Pinpoint the cell where the given text exists, returning its [x, y] midpoint coordinate. 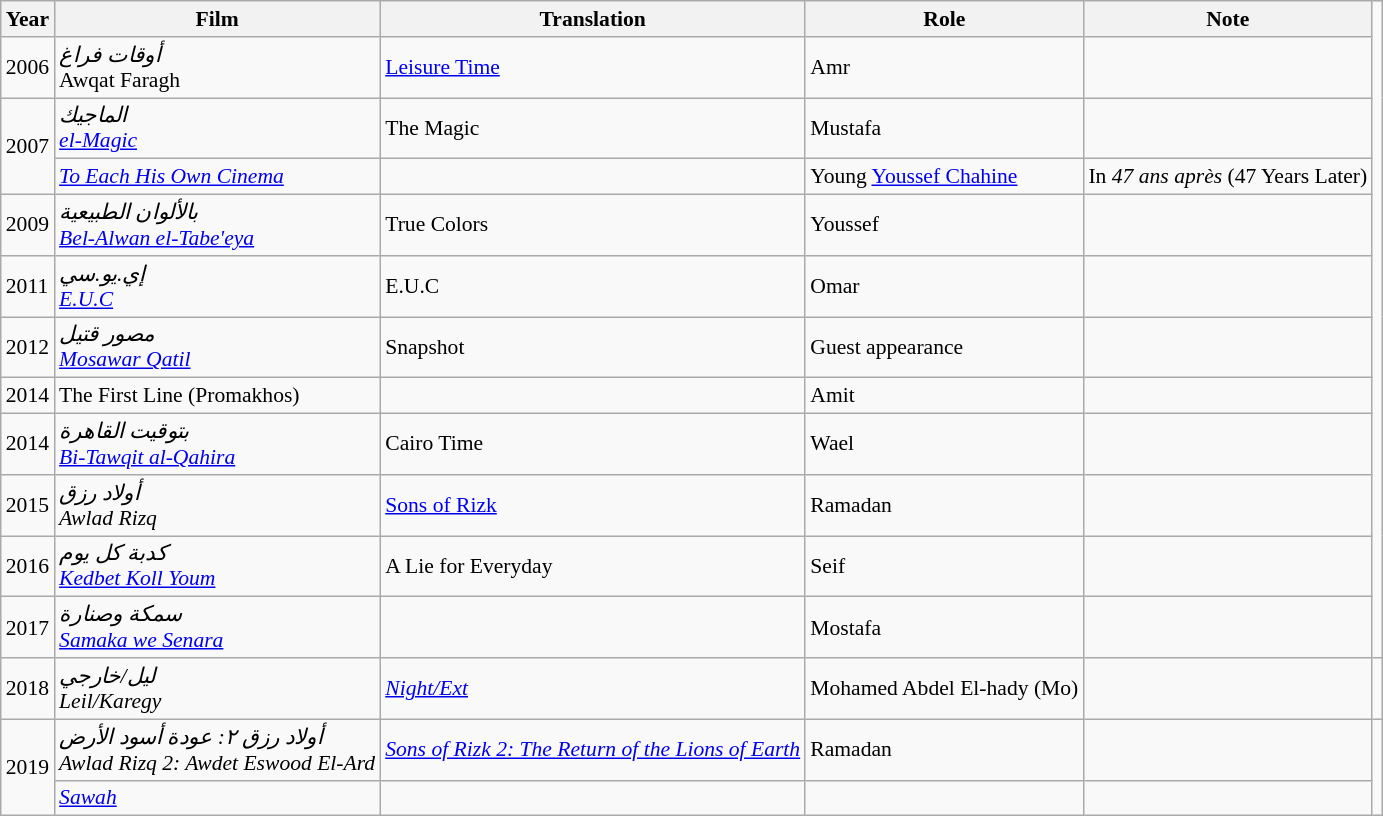
2009 [28, 226]
الماجيك el-Magic [217, 128]
2016 [28, 566]
إي.يو.سي E.U.C [217, 286]
Youssef [944, 226]
أولاد رزق Awlad Rizq [217, 506]
Leisure Time [592, 68]
Role [944, 19]
2019 [28, 768]
Wael [944, 444]
Omar [944, 286]
Translation [592, 19]
2012 [28, 348]
مصور قتيل Mosawar Qatil [217, 348]
Amit [944, 396]
كدبة كل يوم Kedbet Koll Youm [217, 566]
Mostafa [944, 628]
Mohamed Abdel El-hady (Mo) [944, 688]
A Lie for Everyday [592, 566]
Seif [944, 566]
سمكة وصنارة Samaka we Senara [217, 628]
Film [217, 19]
Snapshot [592, 348]
Sons of Rizk [592, 506]
To Each His Own Cinema [217, 177]
Night/Ext [592, 688]
Note [1228, 19]
In 47 ans après (47 Years Later) [1228, 177]
Sons of Rizk 2: The Return of the Lions of Earth [592, 750]
E.U.C [592, 286]
Mustafa [944, 128]
Year [28, 19]
Amr [944, 68]
2018 [28, 688]
أولاد رزق ٢: عودة أسود الأرض Awlad Rizq 2: Awdet Eswood El-Ard [217, 750]
بتوقيت القاهرة Bi-Tawqit al-Qahira [217, 444]
2015 [28, 506]
2007 [28, 146]
ليل/خارجي Leil/Karegy [217, 688]
The First Line (Promakhos) [217, 396]
2017 [28, 628]
True Colors [592, 226]
The Magic [592, 128]
بالألوان الطبيعية Bel-Alwan el-Tabe'eya [217, 226]
2011 [28, 286]
Young Youssef Chahine [944, 177]
Sawah [217, 798]
2006 [28, 68]
Guest appearance [944, 348]
أوقات فراغ Awqat Faragh [217, 68]
Cairo Time [592, 444]
